From the cell containing the given text, extract its center point as [X, Y] coordinate. 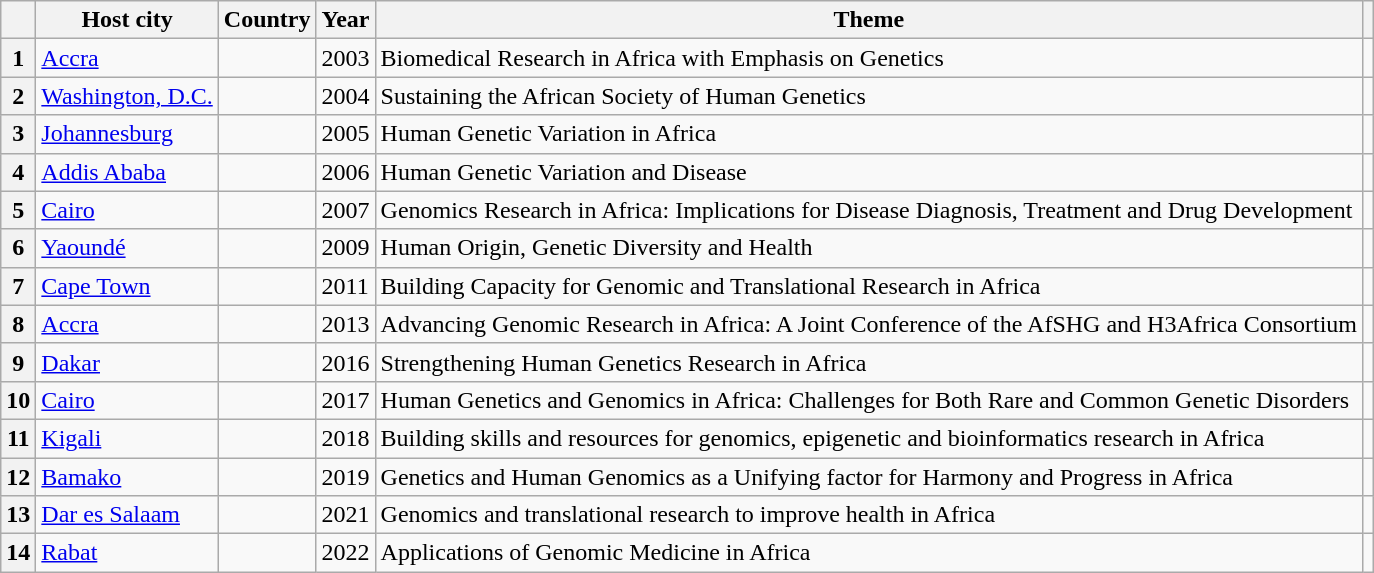
Human Genetic Variation and Disease [868, 172]
7 [18, 286]
10 [18, 400]
2016 [346, 362]
5 [18, 210]
2 [18, 96]
2019 [346, 477]
2006 [346, 172]
Sustaining the African Society of Human Genetics [868, 96]
Addis Ababa [127, 172]
Cape Town [127, 286]
13 [18, 515]
2017 [346, 400]
1 [18, 58]
3 [18, 134]
2009 [346, 248]
2022 [346, 553]
Building skills and resources for genomics, epigenetic and bioinformatics research in Africa [868, 438]
Theme [868, 20]
4 [18, 172]
Dar es Salaam [127, 515]
Building Capacity for Genomic and Translational Research in Africa [868, 286]
8 [18, 324]
Bamako [127, 477]
Strengthening Human Genetics Research in Africa [868, 362]
Genomics Research in Africa: Implications for Disease Diagnosis, Treatment and Drug Development [868, 210]
Washington, D.C. [127, 96]
2011 [346, 286]
Genetics and Human Genomics as a Unifying factor for Harmony and Progress in Africa [868, 477]
Human Origin, Genetic Diversity and Health [868, 248]
9 [18, 362]
12 [18, 477]
Country [267, 20]
Johannesburg [127, 134]
Human Genetic Variation in Africa [868, 134]
Genomics and translational research to improve health in Africa [868, 515]
11 [18, 438]
Biomedical Research in Africa with Emphasis on Genetics [868, 58]
Applications of Genomic Medicine in Africa [868, 553]
2003 [346, 58]
Rabat [127, 553]
Dakar [127, 362]
2018 [346, 438]
14 [18, 553]
Host city [127, 20]
2005 [346, 134]
6 [18, 248]
Kigali [127, 438]
Year [346, 20]
2007 [346, 210]
2021 [346, 515]
2004 [346, 96]
Advancing Genomic Research in Africa: A Joint Conference of the AfSHG and H3Africa Consortium [868, 324]
2013 [346, 324]
Yaoundé [127, 248]
Human Genetics and Genomics in Africa: Challenges for Both Rare and Common Genetic Disorders [868, 400]
